Output the [x, y] coordinate of the center of the cell containing the given text.  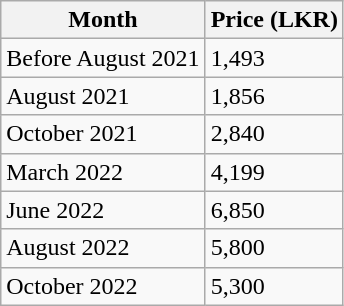
Before August 2021 [103, 58]
1,856 [274, 96]
August 2022 [103, 248]
October 2021 [103, 134]
August 2021 [103, 96]
June 2022 [103, 210]
Price (LKR) [274, 20]
4,199 [274, 172]
March 2022 [103, 172]
October 2022 [103, 286]
5,300 [274, 286]
1,493 [274, 58]
6,850 [274, 210]
5,800 [274, 248]
2,840 [274, 134]
Month [103, 20]
